Scan for the cell matching the given text and deliver its (x, y) coordinate at center. 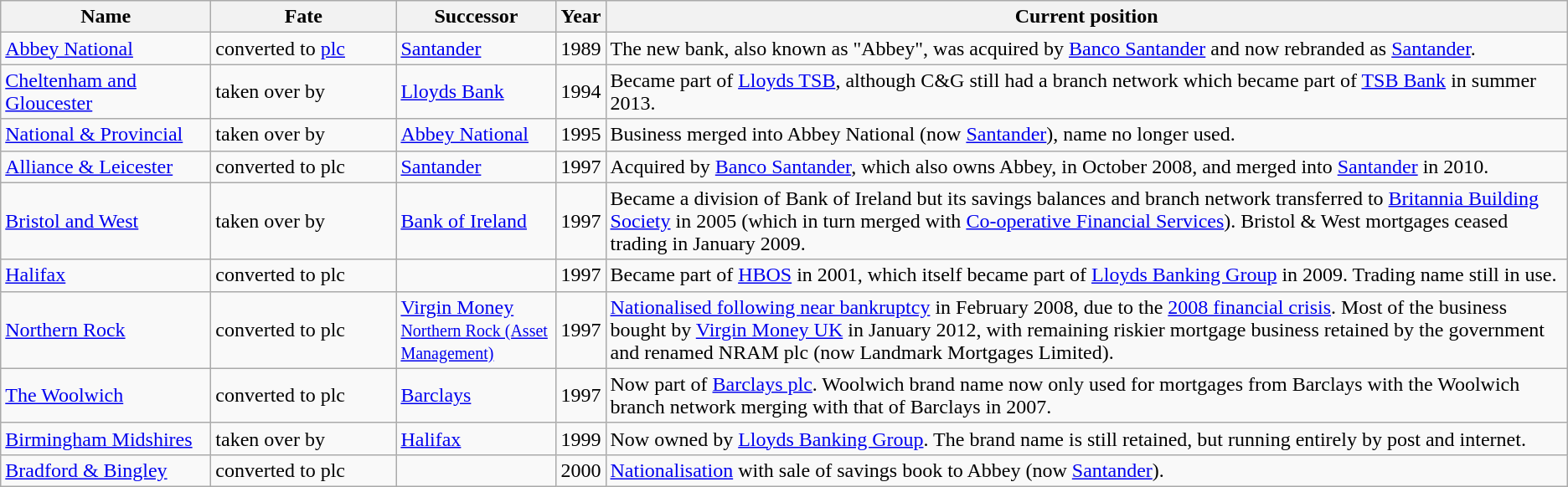
Business merged into Abbey National (now Santander), name no longer used. (1086, 135)
The Woolwich (106, 395)
Bradford & Bingley (106, 470)
1999 (581, 438)
2000 (581, 470)
1994 (581, 92)
Virgin MoneyNorthern Rock (Asset Management) (476, 330)
National & Provincial (106, 135)
Acquired by Banco Santander, which also owns Abbey, in October 2008, and merged into Santander in 2010. (1086, 167)
Became part of Lloyds TSB, although C&G still had a branch network which became part of TSB Bank in summer 2013. (1086, 92)
Cheltenham and Gloucester (106, 92)
Bristol and West (106, 221)
Alliance & Leicester (106, 167)
Bank of Ireland (476, 221)
Name (106, 17)
1995 (581, 135)
Successor (476, 17)
Lloyds Bank (476, 92)
Became part of HBOS in 2001, which itself became part of Lloyds Banking Group in 2009. Trading name still in use. (1086, 275)
1989 (581, 49)
Nationalisation with sale of savings book to Abbey (now Santander). (1086, 470)
Year (581, 17)
Northern Rock (106, 330)
Fate (303, 17)
Current position (1086, 17)
The new bank, also known as "Abbey", was acquired by Banco Santander and now rebranded as Santander. (1086, 49)
Barclays (476, 395)
Now owned by Lloyds Banking Group. The brand name is still retained, but running entirely by post and internet. (1086, 438)
Birmingham Midshires (106, 438)
